Determine the [X, Y] coordinate at the center of the cell enclosing the given text.  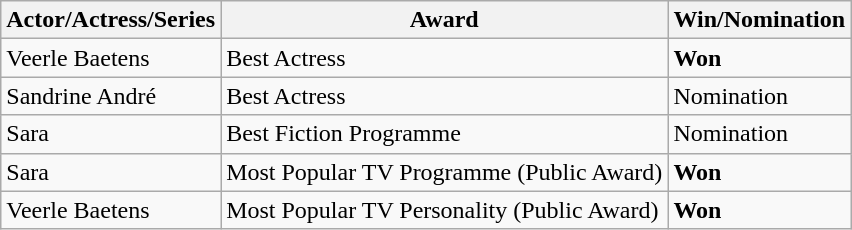
Sandrine André [111, 96]
Win/Nomination [760, 20]
Best Fiction Programme [444, 134]
Most Popular TV Personality (Public Award) [444, 210]
Actor/Actress/Series [111, 20]
Most Popular TV Programme (Public Award) [444, 172]
Award [444, 20]
